Return the (X, Y) coordinate for the center point of the cell that contains the specified text.  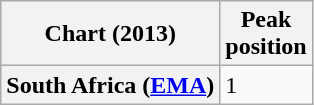
1 (266, 85)
South Africa (EMA) (110, 85)
Chart (2013) (110, 34)
Peakposition (266, 34)
